Return the (X, Y) coordinate for the center point of the cell that contains the specified text.  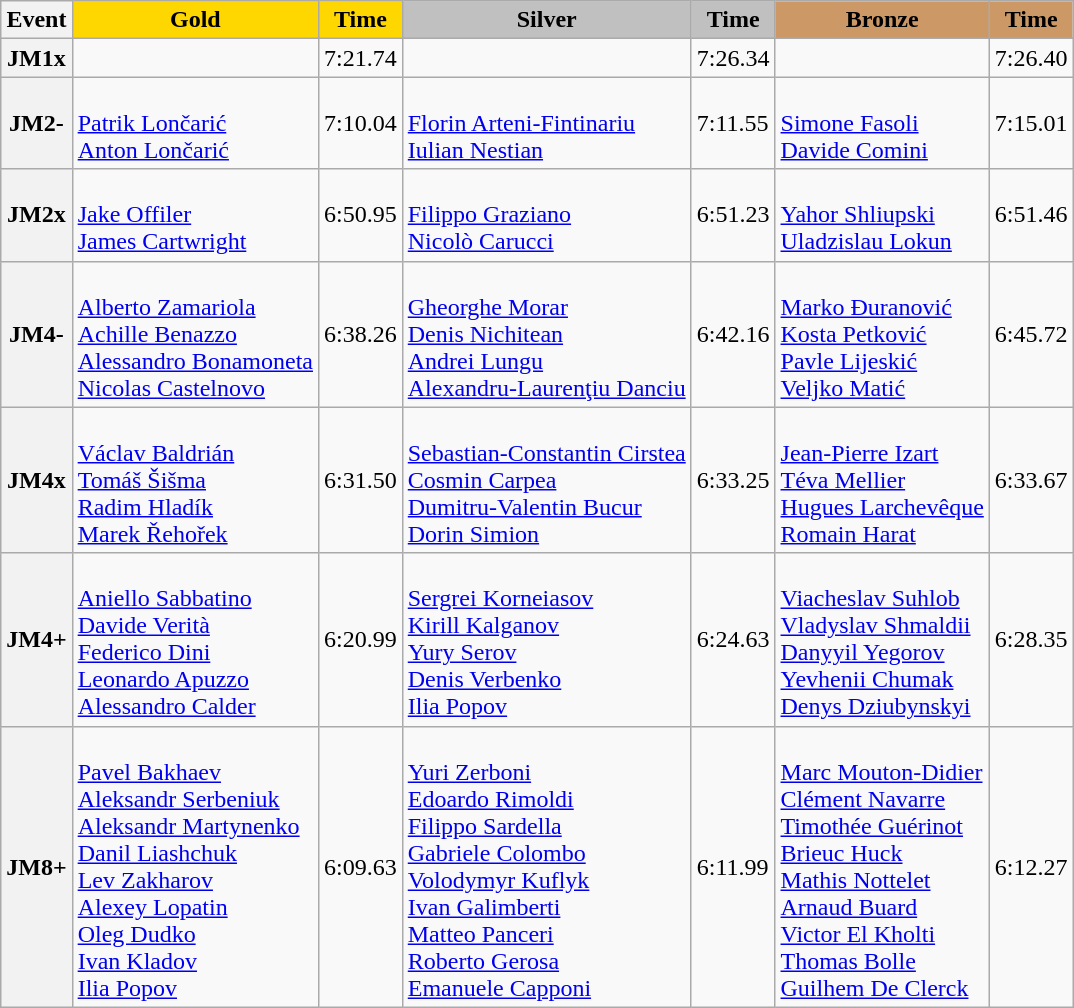
6:33.25 (733, 480)
Sebastian-Constantin CirsteaCosmin CarpeaDumitru-Valentin BucurDorin Simion (546, 480)
7:26.40 (1031, 58)
Patrik LončarićAnton Lončarić (195, 123)
Bronze (882, 20)
6:38.26 (360, 334)
Yahor ShliupskiUladzislau Lokun (882, 215)
Simone FasoliDavide Comini (882, 123)
Alberto ZamariolaAchille BenazzoAlessandro BonamonetaNicolas Castelnovo (195, 334)
6:31.50 (360, 480)
Yuri ZerboniEdoardo RimoldiFilippo SardellaGabriele ColomboVolodymyr KuflykIvan GalimbertiMatteo PanceriRoberto GerosaEmanuele Capponi (546, 866)
6:42.16 (733, 334)
Gold (195, 20)
6:20.99 (360, 640)
Jean-Pierre IzartTéva MellierHugues LarchevêqueRomain Harat (882, 480)
7:10.04 (360, 123)
JM2x (36, 215)
6:50.95 (360, 215)
JM4+ (36, 640)
Aniello SabbatinoDavide VeritàFederico DiniLeonardo ApuzzoAlessandro Calder (195, 640)
6:33.67 (1031, 480)
Filippo GrazianoNicolò Carucci (546, 215)
JM8+ (36, 866)
7:15.01 (1031, 123)
Gheorghe MorarDenis NichiteanAndrei LunguAlexandru-Laurenţiu Danciu (546, 334)
Silver (546, 20)
Pavel BakhaevAleksandr SerbeniukAleksandr MartynenkoDanil LiashchukLev ZakharovAlexey LopatinOleg DudkoIvan KladovIlia Popov (195, 866)
6:11.99 (733, 866)
6:24.63 (733, 640)
Event (36, 20)
6:51.23 (733, 215)
JM2- (36, 123)
7:21.74 (360, 58)
Viacheslav SuhlobVladyslav ShmaldiiDanyyil YegorovYevhenii ChumakDenys Dziubynskyi (882, 640)
Marko ĐuranovićKosta PetkovićPavle LijeskićVeljko Matić (882, 334)
Sergrei KorneiasovKirill KalganovYury SerovDenis VerbenkoIlia Popov (546, 640)
Florin Arteni-FintinariuIulian Nestian (546, 123)
6:45.72 (1031, 334)
JM4- (36, 334)
Václav BaldriánTomáš ŠišmaRadim HladíkMarek Řehořek (195, 480)
7:11.55 (733, 123)
Jake OffilerJames Cartwright (195, 215)
6:09.63 (360, 866)
6:12.27 (1031, 866)
JM1x (36, 58)
Marc Mouton-DidierClément NavarreTimothée GuérinotBrieuc HuckMathis NotteletArnaud BuardVictor El KholtiThomas BolleGuilhem De Clerck (882, 866)
JM4x (36, 480)
7:26.34 (733, 58)
6:28.35 (1031, 640)
6:51.46 (1031, 215)
